For the text-containing cell, return its midpoint in (X, Y) coordinate format. 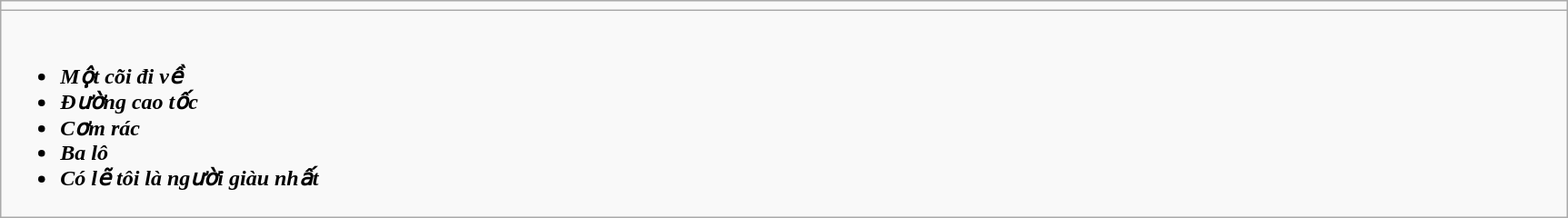
Một cõi đi vềĐường cao tốcCơm rácBa lôCó lẽ tôi là người giàu nhất (784, 114)
